Search for the cell housing the specified text and yield its (X, Y) center coordinate. 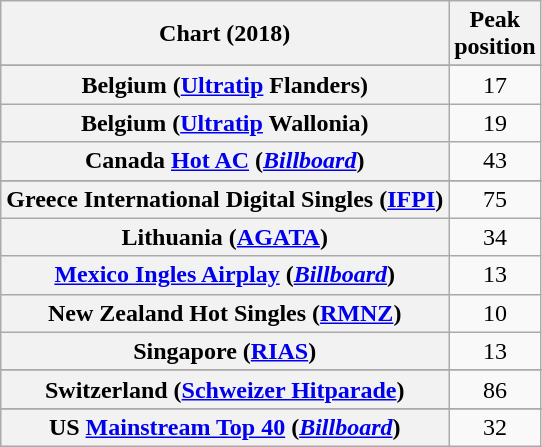
43 (495, 161)
19 (495, 123)
Belgium (Ultratip Wallonia) (225, 123)
75 (495, 199)
Singapore (RIAS) (225, 351)
Lithuania (AGATA) (225, 237)
Belgium (Ultratip Flanders) (225, 85)
32 (495, 427)
Canada Hot AC (Billboard) (225, 161)
34 (495, 237)
US Mainstream Top 40 (Billboard) (225, 427)
Mexico Ingles Airplay (Billboard) (225, 275)
Peak position (495, 34)
Greece International Digital Singles (IFPI) (225, 199)
Switzerland (Schweizer Hitparade) (225, 389)
17 (495, 85)
Chart (2018) (225, 34)
10 (495, 313)
New Zealand Hot Singles (RMNZ) (225, 313)
86 (495, 389)
